Capture the cell that displays the provided text and extract its (x, y) central coordinate. 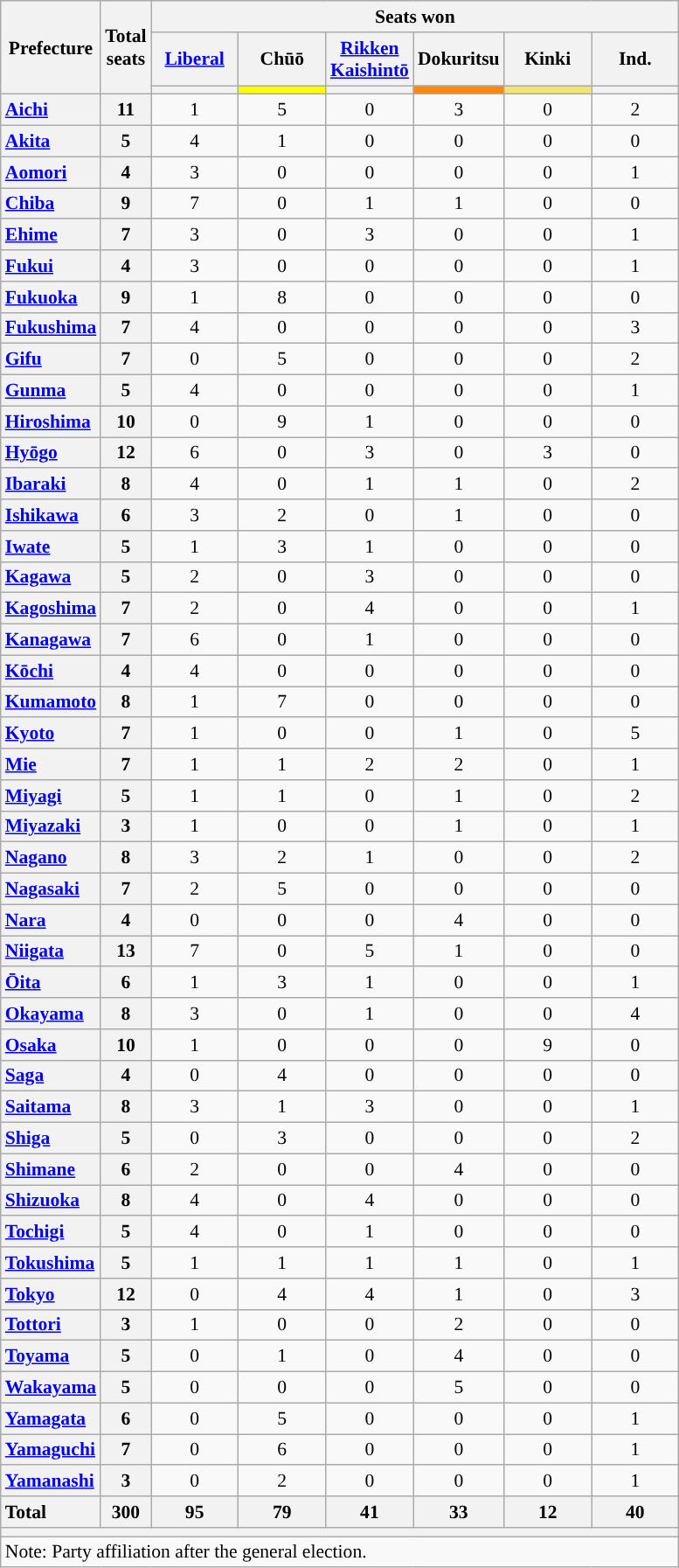
Ishikawa (51, 515)
Fukui (51, 266)
Tokushima (51, 1263)
Ibaraki (51, 484)
40 (635, 1512)
Totalseats (126, 47)
Prefecture (51, 47)
Aichi (51, 110)
Rikken Kaishintō (370, 59)
Saitama (51, 1107)
Nagano (51, 858)
Ehime (51, 235)
11 (126, 110)
Shizuoka (51, 1201)
Chūō (282, 59)
Yamaguchi (51, 1450)
Okayama (51, 1014)
Hyōgo (51, 453)
Toyama (51, 1356)
Wakayama (51, 1388)
13 (126, 951)
Chiba (51, 204)
Saga (51, 1076)
Kagawa (51, 577)
Fukushima (51, 328)
Gifu (51, 359)
Kōchi (51, 671)
Nagasaki (51, 889)
Dokuritsu (459, 59)
79 (282, 1512)
Mie (51, 764)
Shimane (51, 1169)
Ōita (51, 983)
41 (370, 1512)
Shiga (51, 1139)
Liberal (195, 59)
Niigata (51, 951)
Miyazaki (51, 826)
33 (459, 1512)
Tottori (51, 1325)
300 (126, 1512)
Miyagi (51, 796)
Fukuoka (51, 297)
Ind. (635, 59)
Akita (51, 142)
Osaka (51, 1045)
95 (195, 1512)
Aomori (51, 172)
Tochigi (51, 1232)
Seats won (415, 17)
Tokyo (51, 1294)
Hiroshima (51, 422)
Total (51, 1512)
Yamagata (51, 1418)
Kumamoto (51, 702)
Kagoshima (51, 609)
Yamanashi (51, 1481)
Iwate (51, 547)
Kyoto (51, 734)
Nara (51, 920)
Gunma (51, 391)
Kinki (548, 59)
Note: Party affiliation after the general election. (340, 1552)
Kanagawa (51, 640)
